Pinpoint the cell where the given text exists, returning its [x, y] midpoint coordinate. 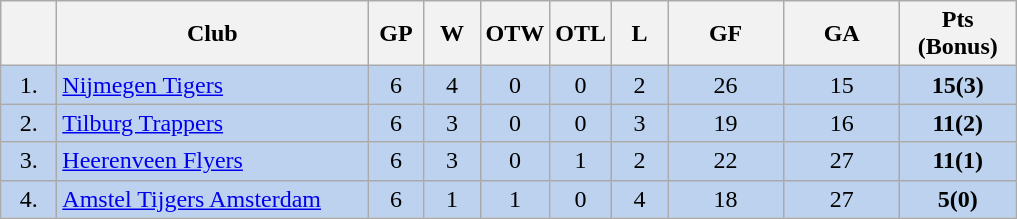
16 [842, 123]
5(0) [958, 199]
OTW [515, 34]
Pts (Bonus) [958, 34]
L [640, 34]
15(3) [958, 85]
GF [726, 34]
22 [726, 161]
11(1) [958, 161]
GP [396, 34]
Nijmegen Tigers [212, 85]
19 [726, 123]
Heerenveen Flyers [212, 161]
15 [842, 85]
18 [726, 199]
Tilburg Trappers [212, 123]
W [452, 34]
Amstel Tijgers Amsterdam [212, 199]
1. [29, 85]
Club [212, 34]
26 [726, 85]
4. [29, 199]
3. [29, 161]
OTL [581, 34]
2. [29, 123]
11(2) [958, 123]
GA [842, 34]
